Determine the [X, Y] coordinate at the center of the cell enclosing the given text.  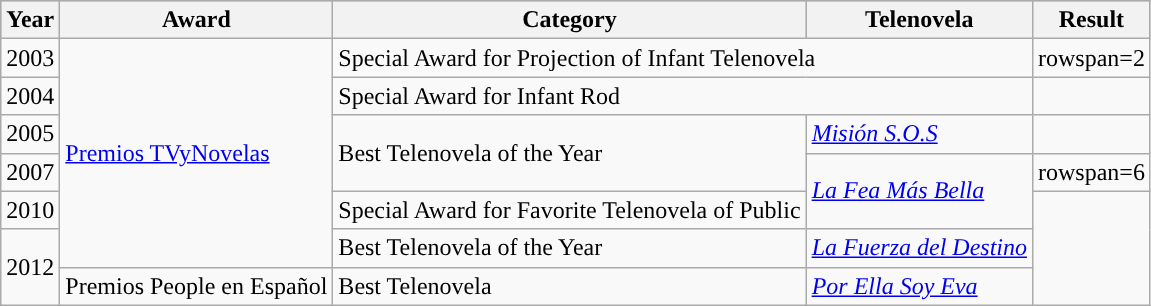
La Fuerza del Destino [919, 248]
Year [30, 20]
rowspan=2 [1091, 58]
2007 [30, 172]
Award [196, 20]
Result [1091, 20]
Special Award for Infant Rod [683, 96]
Special Award for Favorite Telenovela of Public [570, 210]
2010 [30, 210]
Category [570, 20]
2003 [30, 58]
rowspan=6 [1091, 172]
Telenovela [919, 20]
2012 [30, 267]
Special Award for Projection of Infant Telenovela [683, 58]
La Fea Más Bella [919, 191]
Premios People en Español [196, 286]
2005 [30, 134]
2004 [30, 96]
Por Ella Soy Eva [919, 286]
Best Telenovela [570, 286]
Misión S.O.S [919, 134]
Premios TVyNovelas [196, 153]
